Return [X, Y] of the center of cell containing provided text 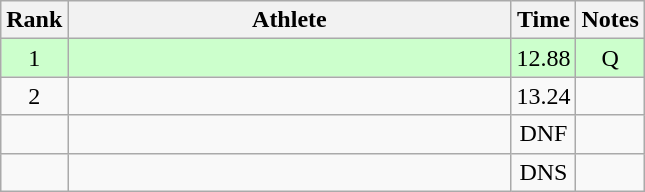
Notes [610, 20]
13.24 [544, 96]
Athlete [290, 20]
1 [34, 58]
Q [610, 58]
DNF [544, 134]
DNS [544, 172]
2 [34, 96]
Time [544, 20]
Rank [34, 20]
12.88 [544, 58]
